Scan for the cell matching the given text and deliver its (x, y) coordinate at center. 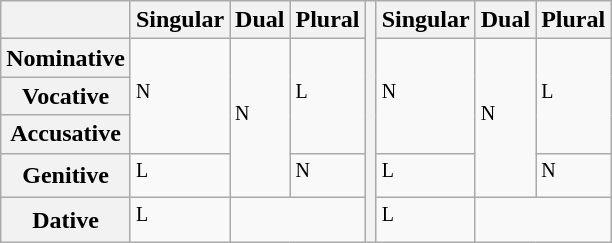
Dative (66, 220)
Accusative (66, 134)
Nominative (66, 58)
Vocative (66, 96)
Genitive (66, 176)
